Search for the cell housing the specified text and yield its (X, Y) center coordinate. 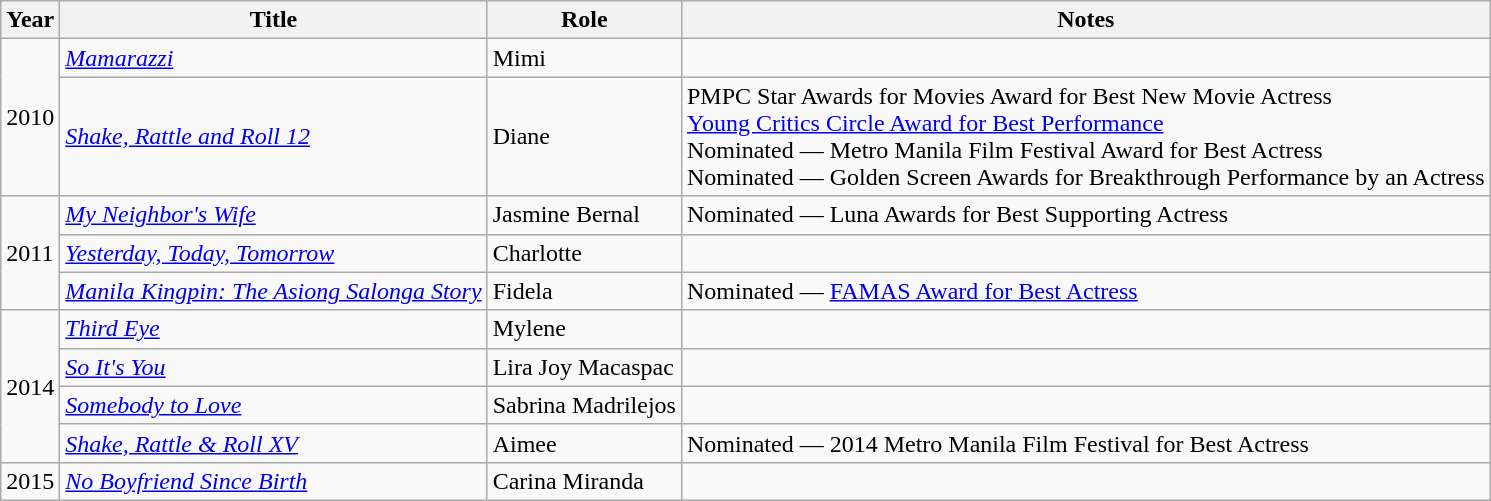
Lira Joy Macaspac (584, 367)
No Boyfriend Since Birth (274, 481)
Manila Kingpin: The Asiong Salonga Story (274, 291)
Mylene (584, 329)
My Neighbor's Wife (274, 215)
Mamarazzi (274, 58)
Shake, Rattle & Roll XV (274, 443)
Third Eye (274, 329)
Title (274, 20)
Somebody to Love (274, 405)
Shake, Rattle and Roll 12 (274, 136)
Nominated — Luna Awards for Best Supporting Actress (1086, 215)
Role (584, 20)
Mimi (584, 58)
2010 (30, 118)
Notes (1086, 20)
2015 (30, 481)
Fidela (584, 291)
2011 (30, 253)
Carina Miranda (584, 481)
Aimee (584, 443)
Year (30, 20)
2014 (30, 386)
Diane (584, 136)
Charlotte (584, 253)
Sabrina Madrilejos (584, 405)
Nominated — FAMAS Award for Best Actress (1086, 291)
Nominated — 2014 Metro Manila Film Festival for Best Actress (1086, 443)
Yesterday, Today, Tomorrow (274, 253)
So It's You (274, 367)
Jasmine Bernal (584, 215)
